Scan for the cell matching the given text and deliver its [X, Y] coordinate at center. 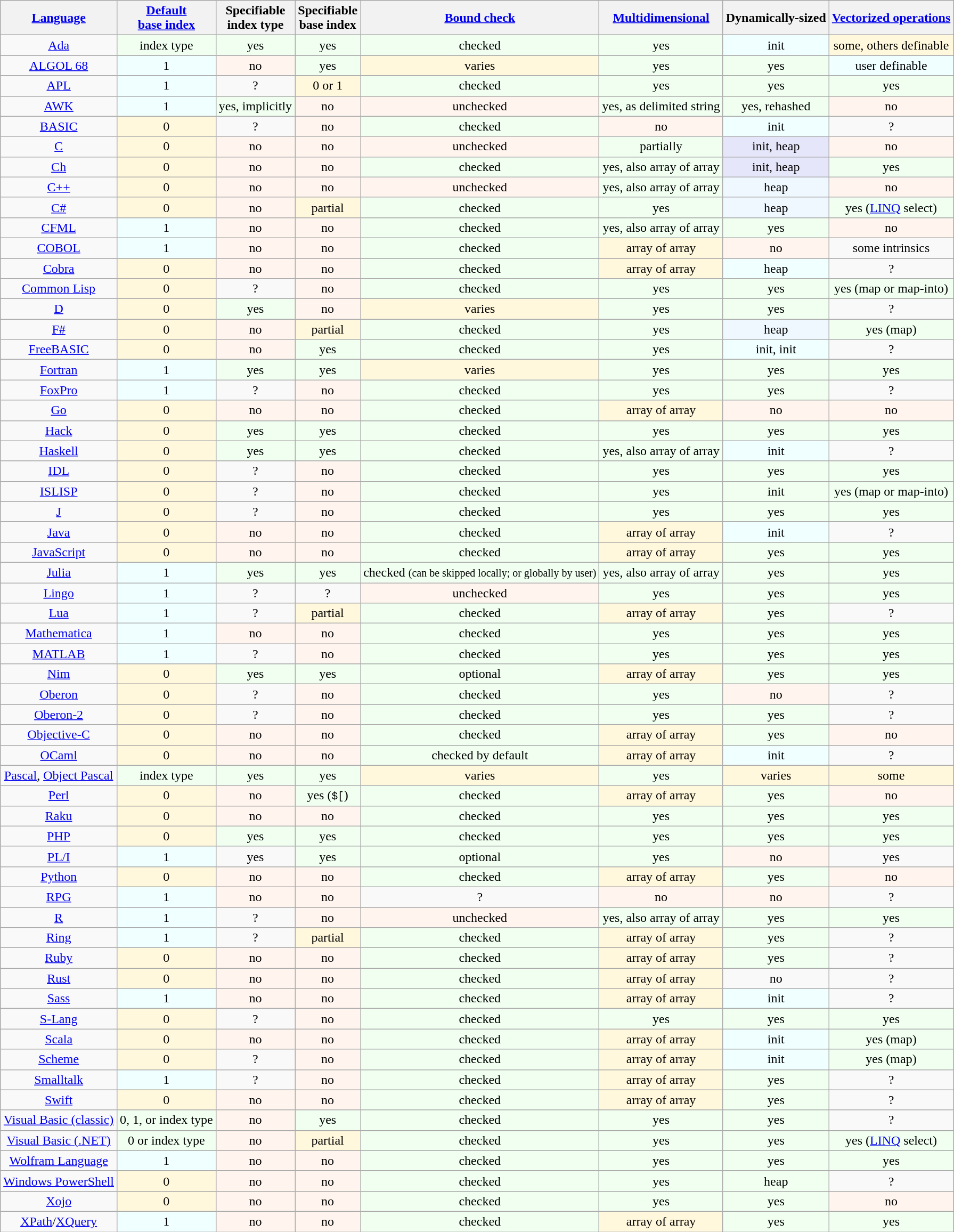
Scheme [59, 1059]
ALGOL 68 [59, 66]
Visual Basic (classic) [59, 1120]
C [59, 147]
Python [59, 877]
S-Lang [59, 1019]
Pascal, Object Pascal [59, 775]
some, others definable [891, 45]
Haskell [59, 451]
yes, as delimited string [661, 106]
Visual Basic (.NET) [59, 1140]
MATLAB [59, 654]
J [59, 512]
Swift [59, 1100]
C# [59, 207]
0 or index type [167, 1140]
Bound check [480, 18]
Mathematica [59, 634]
PHP [59, 836]
Common Lisp [59, 289]
Oberon-2 [59, 715]
Xojo [59, 1201]
Lingo [59, 593]
AWK [59, 106]
0 or 1 [328, 86]
Vectorized operations [891, 18]
Java [59, 532]
yes ($[) [328, 796]
COBOL [59, 248]
partially [661, 147]
yes, rehashed [776, 106]
JavaScript [59, 552]
Defaultbase index [167, 18]
Cobra [59, 268]
ISLISP [59, 491]
Language [59, 18]
Ruby [59, 958]
Specifiablebase index [328, 18]
Sass [59, 999]
init, init [776, 350]
Multidimensional [661, 18]
Ring [59, 938]
FreeBASIC [59, 350]
some [891, 775]
F# [59, 329]
Ch [59, 167]
RPG [59, 897]
CFML [59, 228]
user definable [891, 66]
IDL [59, 471]
some intrinsics [891, 248]
Julia [59, 572]
checked by default [480, 755]
Wolfram Language [59, 1161]
Hack [59, 431]
Rust [59, 978]
APL [59, 86]
PL/I [59, 856]
Windows PowerShell [59, 1181]
Scala [59, 1039]
yes, implicitly [255, 106]
FoxPro [59, 390]
R [59, 917]
Nim [59, 674]
Ada [59, 45]
Objective-C [59, 735]
C++ [59, 187]
Raku [59, 816]
Perl [59, 796]
checked (can be skipped locally; or globally by user) [480, 572]
Lua [59, 613]
BASIC [59, 126]
Oberon [59, 694]
Dynamically-sized [776, 18]
Fortran [59, 370]
Go [59, 410]
OCaml [59, 755]
D [59, 309]
XPath/XQuery [59, 1221]
0, 1, or index type [167, 1120]
Specifiableindex type [255, 18]
Smalltalk [59, 1080]
